Identify which cell holds the provided text, then report its [x, y] central coordinate. 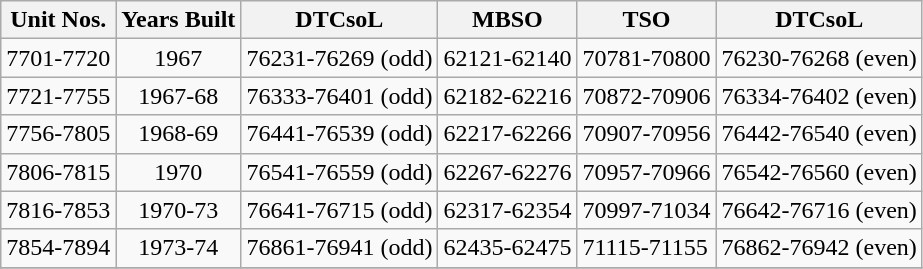
7816-7853 [58, 210]
76641-76715 (odd) [340, 210]
7806-7815 [58, 172]
76642-76716 (even) [819, 210]
71115-71155 [646, 248]
76334-76402 (even) [819, 96]
62121-62140 [508, 58]
7756-7805 [58, 134]
7721-7755 [58, 96]
76333-76401 (odd) [340, 96]
1967 [178, 58]
62182-62216 [508, 96]
Years Built [178, 20]
76442-76540 (even) [819, 134]
76542-76560 (even) [819, 172]
62267-62276 [508, 172]
76862-76942 (even) [819, 248]
76861-76941 (odd) [340, 248]
7701-7720 [58, 58]
MBSO [508, 20]
1968-69 [178, 134]
70872-70906 [646, 96]
70781-70800 [646, 58]
1973-74 [178, 248]
70907-70956 [646, 134]
76231-76269 (odd) [340, 58]
62217-62266 [508, 134]
62317-62354 [508, 210]
1970 [178, 172]
1970-73 [178, 210]
70997-71034 [646, 210]
76230-76268 (even) [819, 58]
62435-62475 [508, 248]
TSO [646, 20]
Unit Nos. [58, 20]
1967-68 [178, 96]
76541-76559 (odd) [340, 172]
7854-7894 [58, 248]
70957-70966 [646, 172]
76441-76539 (odd) [340, 134]
